Scan for the cell matching the given text and deliver its [X, Y] coordinate at center. 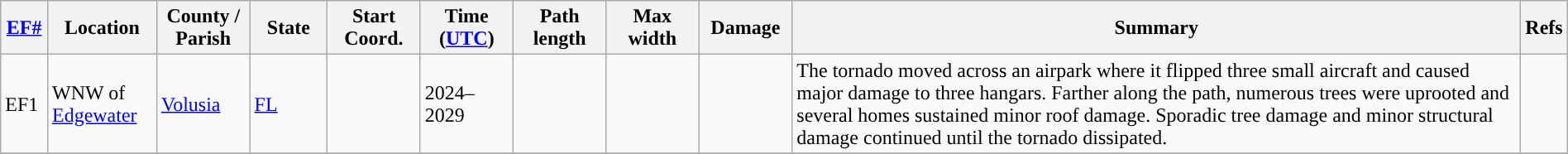
Path length [560, 28]
WNW of Edgewater [102, 104]
Max width [653, 28]
Summary [1156, 28]
FL [289, 104]
State [289, 28]
Volusia [203, 104]
Location [102, 28]
2024–2029 [466, 104]
Time (UTC) [466, 28]
County / Parish [203, 28]
EF1 [25, 104]
EF# [25, 28]
Damage [746, 28]
Start Coord. [374, 28]
Refs [1544, 28]
